Identify which cell holds the provided text, then report its [x, y] central coordinate. 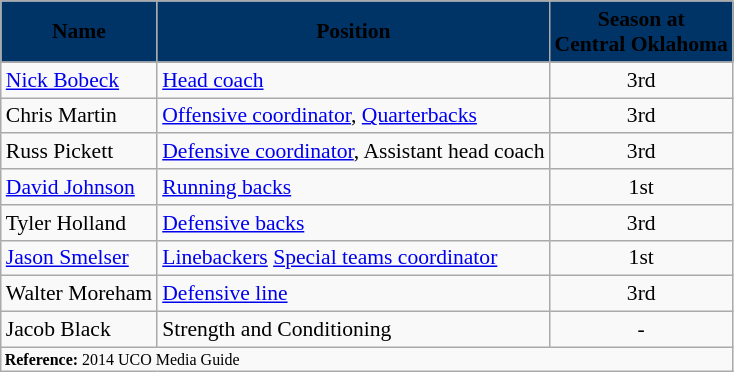
Tyler Holland [79, 223]
- [642, 330]
Name [79, 32]
Defensive coordinator, Assistant head coach [353, 152]
Running backs [353, 187]
Offensive coordinator, Quarterbacks [353, 116]
Nick Bobeck [79, 80]
Russ Pickett [79, 152]
Season atCentral Oklahoma [642, 32]
Defensive line [353, 294]
Jason Smelser [79, 258]
Strength and Conditioning [353, 330]
Head coach [353, 80]
Defensive backs [353, 223]
Reference: 2014 UCO Media Guide [367, 359]
Jacob Black [79, 330]
David Johnson [79, 187]
Walter Moreham [79, 294]
Chris Martin [79, 116]
Linebackers Special teams coordinator [353, 258]
Position [353, 32]
